Search for the cell housing the specified text and yield its (x, y) center coordinate. 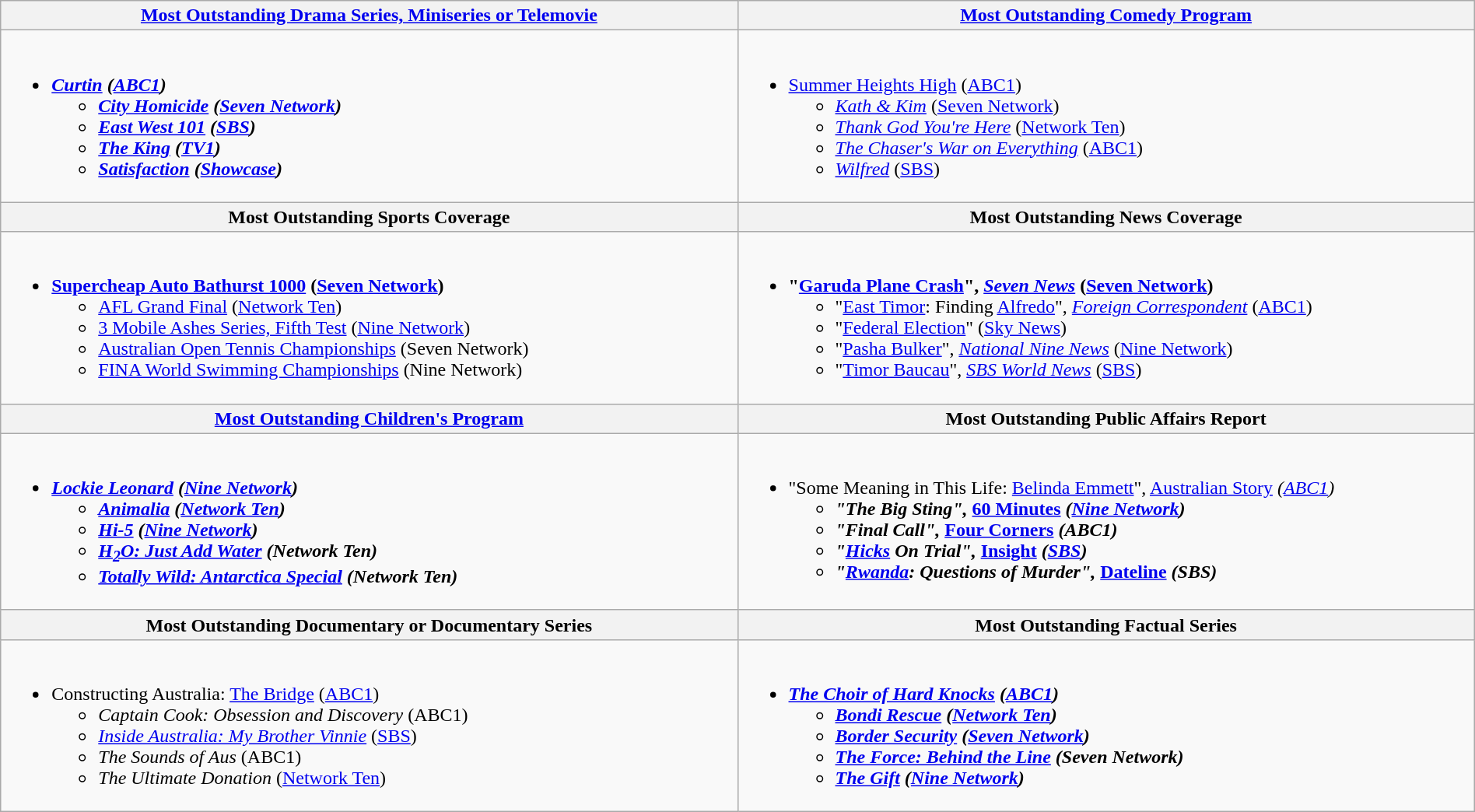
Summer Heights High (ABC1)Kath & Kim (Seven Network)Thank God You're Here (Network Ten)The Chaser's War on Everything (ABC1)Wilfred (SBS) (1106, 117)
Most Outstanding Sports Coverage (369, 217)
Most Outstanding Factual Series (1106, 625)
Curtin (ABC1)City Homicide (Seven Network)East West 101 (SBS)The King (TV1)Satisfaction (Showcase) (369, 117)
Lockie Leonard (Nine Network)Animalia (Network Ten)Hi-5 (Nine Network)H2O: Just Add Water (Network Ten)Totally Wild: Antarctica Special (Network Ten) (369, 521)
Most Outstanding News Coverage (1106, 217)
Most Outstanding Drama Series, Miniseries or Telemovie (369, 16)
Most Outstanding Comedy Program (1106, 16)
Most Outstanding Children's Program (369, 418)
Most Outstanding Public Affairs Report (1106, 418)
Most Outstanding Documentary or Documentary Series (369, 625)
